From the cell containing the given text, extract its center point as [X, Y] coordinate. 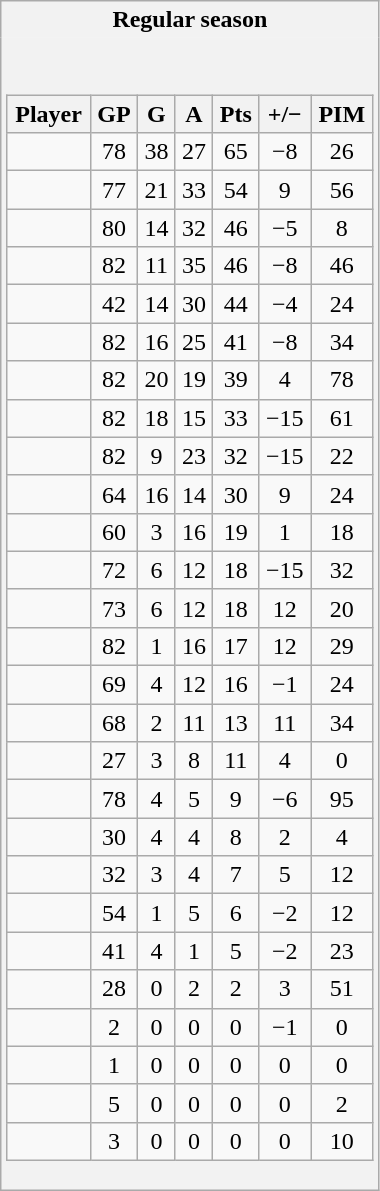
A [194, 114]
10 [342, 1141]
15 [194, 418]
61 [342, 418]
38 [157, 152]
73 [114, 608]
42 [114, 304]
72 [114, 570]
65 [236, 152]
80 [114, 228]
22 [342, 456]
7 [236, 875]
35 [194, 266]
56 [342, 190]
25 [194, 342]
+/− [285, 114]
−5 [285, 228]
−6 [285, 799]
68 [114, 723]
21 [157, 190]
60 [114, 532]
95 [342, 799]
GP [114, 114]
Regular season [190, 20]
28 [114, 989]
29 [342, 646]
17 [236, 646]
44 [236, 304]
Pts [236, 114]
PIM [342, 114]
−4 [285, 304]
Player [48, 114]
13 [236, 723]
77 [114, 190]
69 [114, 685]
64 [114, 494]
51 [342, 989]
39 [236, 380]
26 [342, 152]
G [157, 114]
